Provide the [x, y] coordinate of the cell's center where the given text is located.  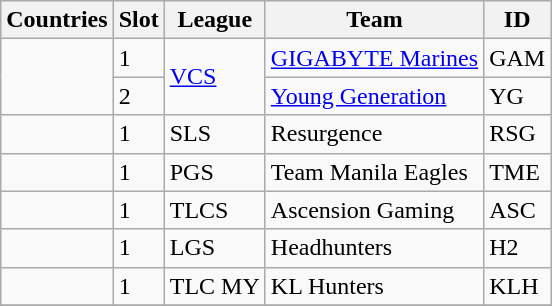
SLS [214, 134]
Slot [138, 20]
RSG [518, 134]
Team [374, 20]
H2 [518, 248]
Resurgence [374, 134]
2 [138, 96]
PGS [214, 172]
TLC MY [214, 286]
Ascension Gaming [374, 210]
GIGABYTE Marines [374, 58]
VCS [214, 77]
TLCS [214, 210]
GAM [518, 58]
Headhunters [374, 248]
LGS [214, 248]
TME [518, 172]
Countries [57, 20]
League [214, 20]
Young Generation [374, 96]
KLH [518, 286]
ID [518, 20]
ASC [518, 210]
Team Manila Eagles [374, 172]
YG [518, 96]
KL Hunters [374, 286]
